Detect which cell encompasses the target text, then output its (x, y) center coordinate. 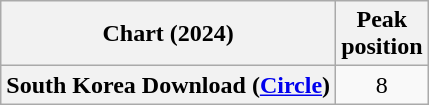
8 (382, 85)
South Korea Download (Circle) (168, 85)
Peakposition (382, 34)
Chart (2024) (168, 34)
